Search for the cell housing the specified text and yield its [x, y] center coordinate. 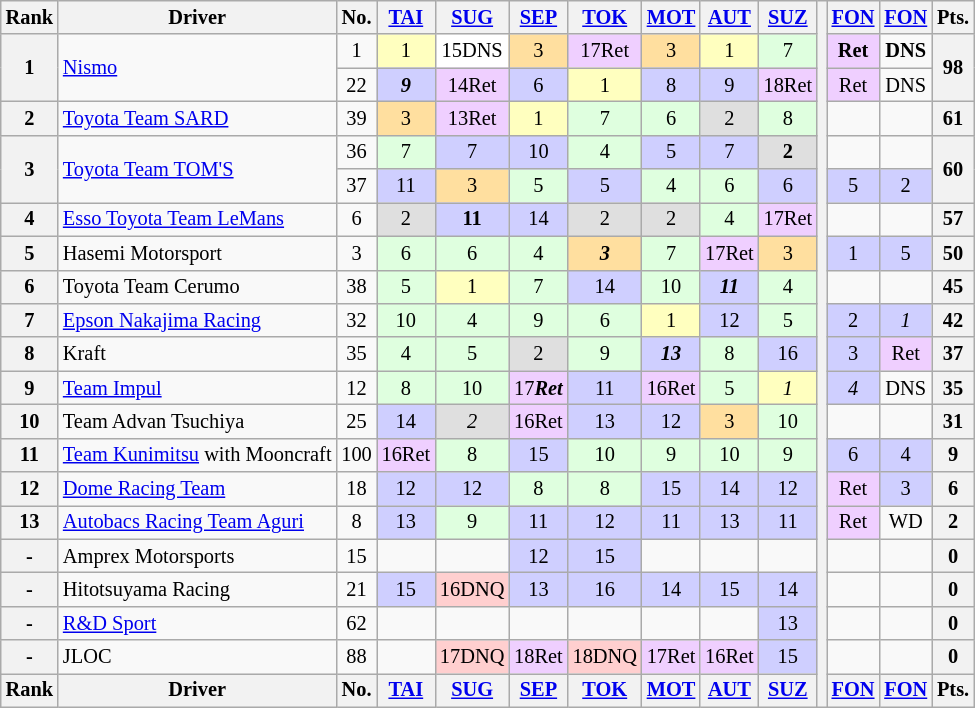
25 [356, 421]
21 [356, 589]
42 [953, 320]
57 [953, 219]
31 [953, 421]
Amprex Motorsports [197, 556]
JLOC [197, 657]
98 [953, 68]
Kraft [197, 354]
Autobacs Racing Team Aguri [197, 522]
Toyota Team SARD [197, 118]
45 [953, 287]
Toyota Team TOM'S [197, 168]
22 [356, 85]
Team Advan Tsuchiya [197, 421]
Toyota Team Cerumo [197, 287]
39 [356, 118]
38 [356, 287]
Hitotsuyama Racing [197, 589]
60 [953, 168]
88 [356, 657]
Nismo [197, 68]
36 [356, 152]
Epson Nakajima Racing [197, 320]
16DNQ [472, 589]
50 [953, 253]
Hasemi Motorsport [197, 253]
R&D Sport [197, 623]
15DNS [472, 51]
32 [356, 320]
Esso Toyota Team LeMans [197, 219]
17DNQ [472, 657]
13Ret [472, 118]
14Ret [472, 85]
61 [953, 118]
62 [356, 623]
100 [356, 455]
18DNQ [605, 657]
18 [356, 489]
Dome Racing Team [197, 489]
Team Kunimitsu with Mooncraft [197, 455]
WD [906, 522]
Team Impul [197, 388]
